Locate the cell with the specified text and output its (X, Y) center coordinate. 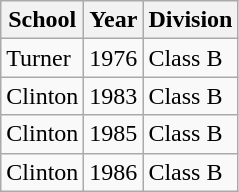
1976 (114, 58)
Turner (42, 58)
1985 (114, 134)
School (42, 20)
Division (190, 20)
Year (114, 20)
1986 (114, 172)
1983 (114, 96)
